Find where the given text appears and provide that cell's center as [X, Y] coordinate. 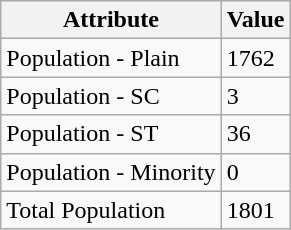
1801 [256, 210]
Population - SC [111, 96]
Population - ST [111, 134]
3 [256, 96]
Population - Plain [111, 58]
Attribute [111, 20]
Population - Minority [111, 172]
Total Population [111, 210]
0 [256, 172]
36 [256, 134]
Value [256, 20]
1762 [256, 58]
